Determine the (X, Y) coordinate at the center of the cell enclosing the given text.  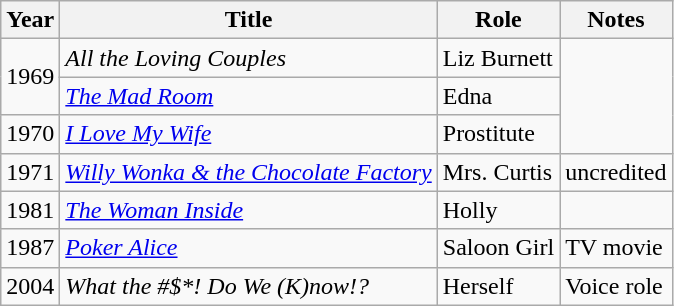
Poker Alice (248, 248)
The Woman Inside (248, 210)
TV movie (616, 248)
Holly (498, 210)
1987 (30, 248)
Liz Burnett (498, 58)
Herself (498, 286)
Role (498, 20)
What the #$*! Do We (K)now!? (248, 286)
Mrs. Curtis (498, 172)
Title (248, 20)
Willy Wonka & the Chocolate Factory (248, 172)
uncredited (616, 172)
1969 (30, 77)
Saloon Girl (498, 248)
Year (30, 20)
1971 (30, 172)
Voice role (616, 286)
1970 (30, 134)
Prostitute (498, 134)
The Mad Room (248, 96)
1981 (30, 210)
I Love My Wife (248, 134)
2004 (30, 286)
Notes (616, 20)
All the Loving Couples (248, 58)
Edna (498, 96)
